Detect which cell encompasses the target text, then output its [X, Y] center coordinate. 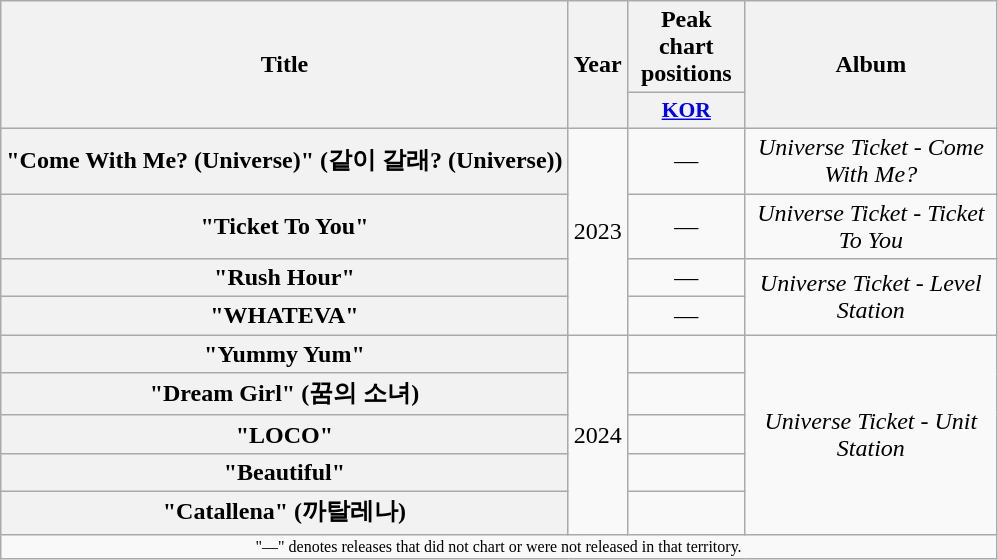
"Yummy Yum" [284, 354]
"—" denotes releases that did not chart or were not released in that territory. [499, 546]
"Beautiful" [284, 472]
KOR [686, 111]
Peak chart positions [686, 47]
Album [870, 65]
"Dream Girl" (꿈의 소녀) [284, 394]
Year [598, 65]
2023 [598, 231]
"WHATEVA" [284, 316]
Universe Ticket - Come With Me? [870, 160]
Universe Ticket - Ticket To You [870, 226]
Universe Ticket - Level Station [870, 297]
Universe Ticket - Unit Station [870, 434]
"LOCO" [284, 434]
"Ticket To You" [284, 226]
"Come With Me? (Universe)" (같이 갈래? (Universe)) [284, 160]
"Rush Hour" [284, 278]
2024 [598, 434]
Title [284, 65]
"Catallena" (까탈레나) [284, 512]
